Return [X, Y] of the center of cell containing provided text 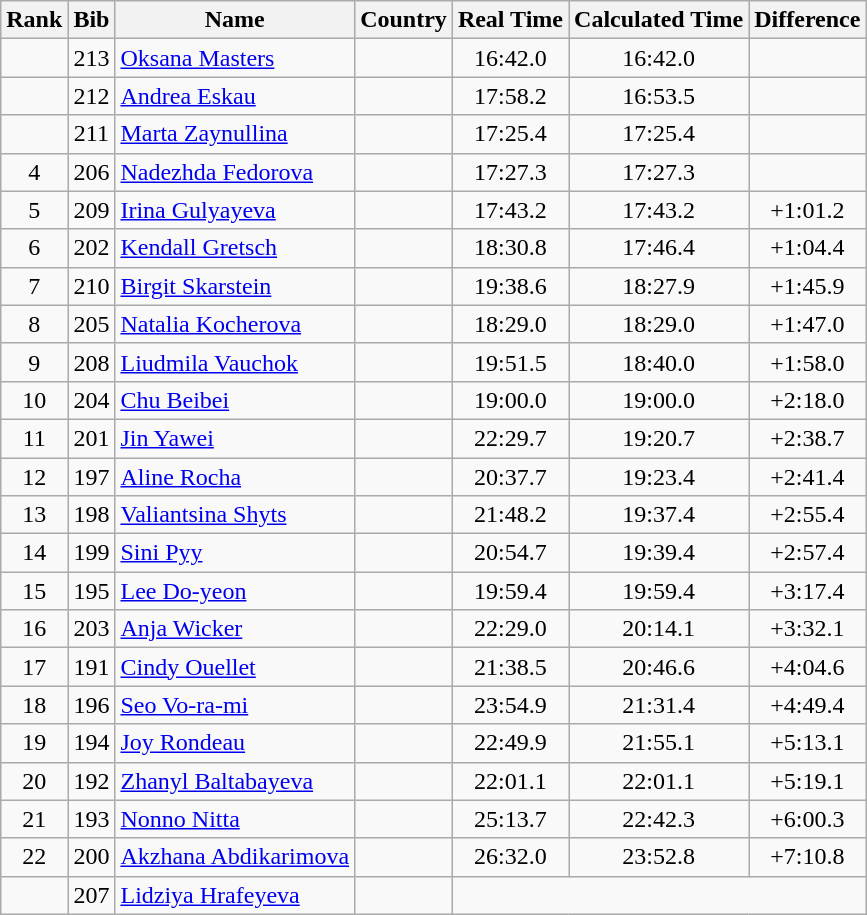
206 [92, 172]
202 [92, 248]
212 [92, 96]
+2:57.4 [808, 553]
22:29.7 [510, 438]
26:32.0 [510, 857]
14 [34, 553]
Aline Rocha [235, 477]
+2:55.4 [808, 515]
Lee Do-yeon [235, 591]
16:53.5 [659, 96]
15 [34, 591]
Marta Zaynullina [235, 134]
19:37.4 [659, 515]
208 [92, 362]
Natalia Kocherova [235, 324]
191 [92, 667]
+2:18.0 [808, 400]
16 [34, 629]
+6:00.3 [808, 819]
20 [34, 781]
Country [404, 20]
+1:04.4 [808, 248]
196 [92, 705]
+1:47.0 [808, 324]
Nadezhda Fedorova [235, 172]
Difference [808, 20]
+1:45.9 [808, 286]
+3:32.1 [808, 629]
+5:19.1 [808, 781]
Calculated Time [659, 20]
Bib [92, 20]
197 [92, 477]
Zhanyl Baltabayeva [235, 781]
21:48.2 [510, 515]
+2:38.7 [808, 438]
Cindy Ouellet [235, 667]
4 [34, 172]
194 [92, 743]
Jin Yawei [235, 438]
207 [92, 895]
213 [92, 58]
Sini Pyy [235, 553]
209 [92, 210]
198 [92, 515]
Irina Gulyayeva [235, 210]
+1:58.0 [808, 362]
13 [34, 515]
Rank [34, 20]
193 [92, 819]
203 [92, 629]
20:37.7 [510, 477]
17 [34, 667]
19:23.4 [659, 477]
9 [34, 362]
Joy Rondeau [235, 743]
Kendall Gretsch [235, 248]
Birgit Skarstein [235, 286]
195 [92, 591]
199 [92, 553]
Name [235, 20]
6 [34, 248]
25:13.7 [510, 819]
Oksana Masters [235, 58]
21 [34, 819]
21:31.4 [659, 705]
Akzhana Abdikarimova [235, 857]
21:55.1 [659, 743]
22:42.3 [659, 819]
211 [92, 134]
19:39.4 [659, 553]
23:52.8 [659, 857]
Lidziya Hrafeyeva [235, 895]
21:38.5 [510, 667]
+4:49.4 [808, 705]
200 [92, 857]
Anja Wicker [235, 629]
19:51.5 [510, 362]
18:40.0 [659, 362]
Nonno Nitta [235, 819]
10 [34, 400]
204 [92, 400]
Andrea Eskau [235, 96]
+7:10.8 [808, 857]
Liudmila Vauchok [235, 362]
12 [34, 477]
5 [34, 210]
8 [34, 324]
Real Time [510, 20]
192 [92, 781]
+5:13.1 [808, 743]
20:14.1 [659, 629]
20:46.6 [659, 667]
19:38.6 [510, 286]
19 [34, 743]
205 [92, 324]
+3:17.4 [808, 591]
20:54.7 [510, 553]
+4:04.6 [808, 667]
+1:01.2 [808, 210]
201 [92, 438]
18:27.9 [659, 286]
18:30.8 [510, 248]
+2:41.4 [808, 477]
Chu Beibei [235, 400]
19:20.7 [659, 438]
Valiantsina Shyts [235, 515]
Seo Vo-ra-mi [235, 705]
11 [34, 438]
7 [34, 286]
23:54.9 [510, 705]
17:46.4 [659, 248]
22:29.0 [510, 629]
22:49.9 [510, 743]
17:58.2 [510, 96]
22 [34, 857]
18 [34, 705]
210 [92, 286]
